Extract the (X, Y) coordinate from the center of the cell holding the provided text.  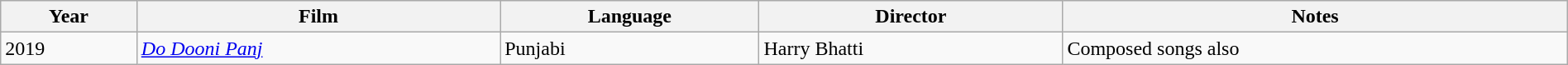
Film (318, 17)
Punjabi (630, 48)
Language (630, 17)
Notes (1315, 17)
2019 (69, 48)
Composed songs also (1315, 48)
Do Dooni Panj (318, 48)
Director (911, 17)
Harry Bhatti (911, 48)
Year (69, 17)
